Search for the cell housing the specified text and yield its (x, y) center coordinate. 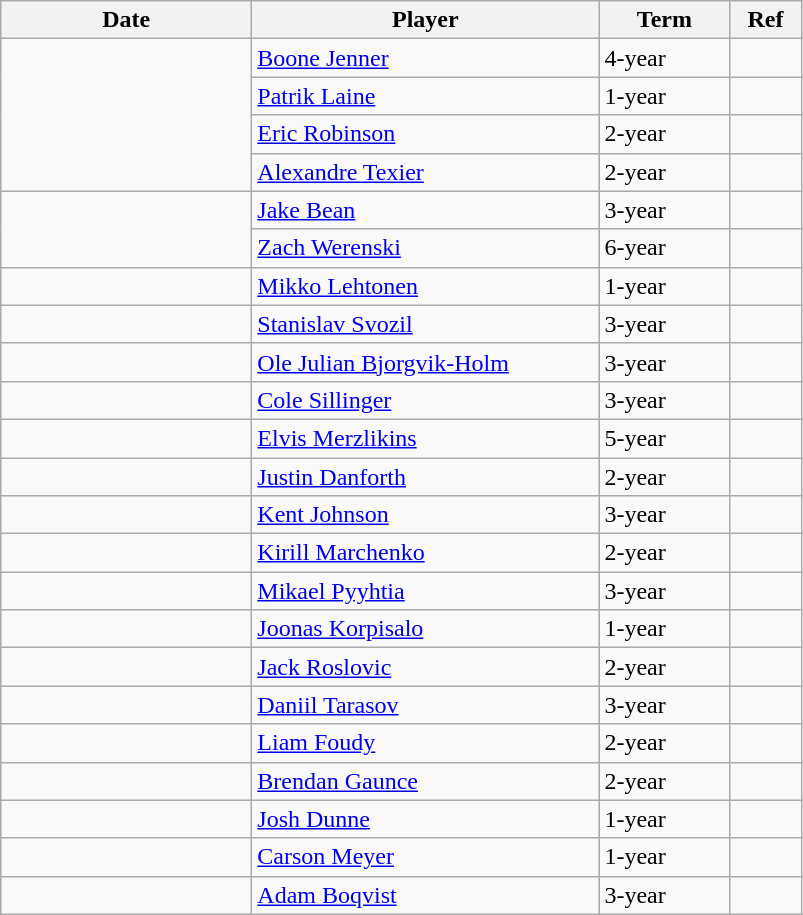
Jack Roslovic (426, 667)
Boone Jenner (426, 58)
Patrik Laine (426, 96)
Kent Johnson (426, 515)
Ref (766, 20)
Josh Dunne (426, 819)
Stanislav Svozil (426, 324)
Mikko Lehtonen (426, 286)
Term (664, 20)
Liam Foudy (426, 743)
Elvis Merzlikins (426, 438)
Date (126, 20)
Carson Meyer (426, 857)
4-year (664, 58)
Alexandre Texier (426, 172)
Daniil Tarasov (426, 705)
Player (426, 20)
Kirill Marchenko (426, 553)
Eric Robinson (426, 134)
Justin Danforth (426, 477)
Zach Werenski (426, 248)
5-year (664, 438)
Brendan Gaunce (426, 781)
Cole Sillinger (426, 400)
Mikael Pyyhtia (426, 591)
Jake Bean (426, 210)
Joonas Korpisalo (426, 629)
Ole Julian Bjorgvik-Holm (426, 362)
6-year (664, 248)
Adam Boqvist (426, 895)
